For the text-containing cell, return its midpoint in [X, Y] coordinate format. 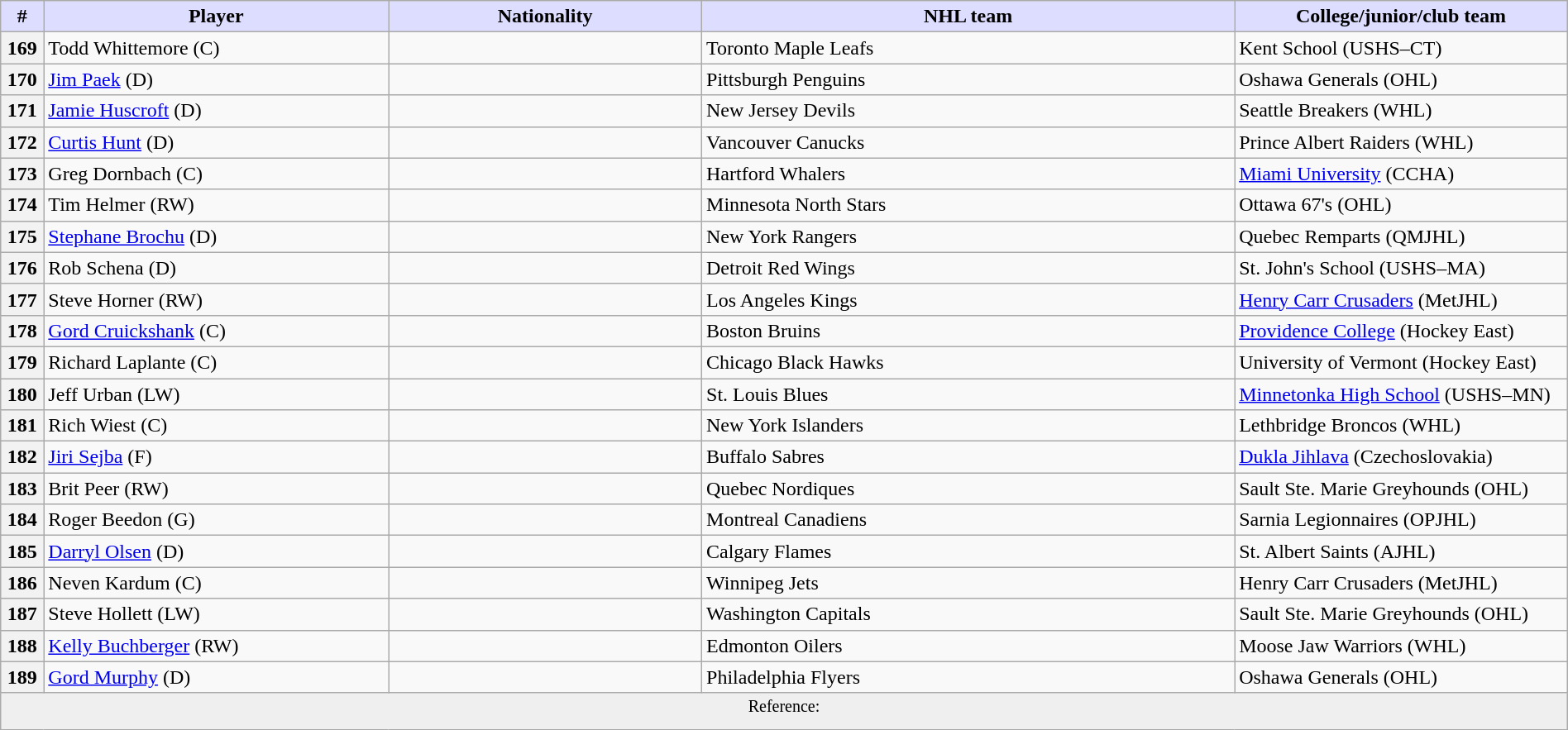
New York Rangers [968, 236]
Rich Wiest (C) [217, 426]
St. John's School (USHS–MA) [1401, 268]
Prince Albert Raiders (WHL) [1401, 142]
189 [22, 677]
184 [22, 520]
Providence College (Hockey East) [1401, 331]
Tim Helmer (RW) [217, 205]
182 [22, 457]
Calgary Flames [968, 551]
177 [22, 299]
170 [22, 79]
NHL team [968, 17]
183 [22, 489]
180 [22, 394]
178 [22, 331]
Gord Cruickshank (C) [217, 331]
Montreal Canadiens [968, 520]
Steve Hollett (LW) [217, 614]
Neven Kardum (C) [217, 583]
179 [22, 362]
College/junior/club team [1401, 17]
Gord Murphy (D) [217, 677]
Darryl Olsen (D) [217, 551]
Greg Dornbach (C) [217, 174]
Richard Laplante (C) [217, 362]
169 [22, 48]
Player [217, 17]
St. Albert Saints (AJHL) [1401, 551]
185 [22, 551]
Rob Schena (D) [217, 268]
187 [22, 614]
Philadelphia Flyers [968, 677]
# [22, 17]
Buffalo Sabres [968, 457]
New Jersey Devils [968, 111]
Kent School (USHS–CT) [1401, 48]
Los Angeles Kings [968, 299]
Roger Beedon (G) [217, 520]
Curtis Hunt (D) [217, 142]
173 [22, 174]
University of Vermont (Hockey East) [1401, 362]
St. Louis Blues [968, 394]
Jim Paek (D) [217, 79]
Winnipeg Jets [968, 583]
Ottawa 67's (OHL) [1401, 205]
181 [22, 426]
Hartford Whalers [968, 174]
188 [22, 646]
Dukla Jihlava (Czechoslovakia) [1401, 457]
Kelly Buchberger (RW) [217, 646]
174 [22, 205]
Vancouver Canucks [968, 142]
175 [22, 236]
171 [22, 111]
Quebec Remparts (QMJHL) [1401, 236]
Minnetonka High School (USHS–MN) [1401, 394]
Reference: [784, 711]
Pittsburgh Penguins [968, 79]
176 [22, 268]
186 [22, 583]
Steve Horner (RW) [217, 299]
Minnesota North Stars [968, 205]
Chicago Black Hawks [968, 362]
Quebec Nordiques [968, 489]
Toronto Maple Leafs [968, 48]
Nationality [546, 17]
Moose Jaw Warriors (WHL) [1401, 646]
Edmonton Oilers [968, 646]
Jamie Huscroft (D) [217, 111]
Jeff Urban (LW) [217, 394]
Boston Bruins [968, 331]
Jiri Sejba (F) [217, 457]
Miami University (CCHA) [1401, 174]
Lethbridge Broncos (WHL) [1401, 426]
Stephane Brochu (D) [217, 236]
Detroit Red Wings [968, 268]
172 [22, 142]
Washington Capitals [968, 614]
New York Islanders [968, 426]
Sarnia Legionnaires (OPJHL) [1401, 520]
Todd Whittemore (C) [217, 48]
Brit Peer (RW) [217, 489]
Seattle Breakers (WHL) [1401, 111]
